Return [x, y] of the center of cell containing provided text 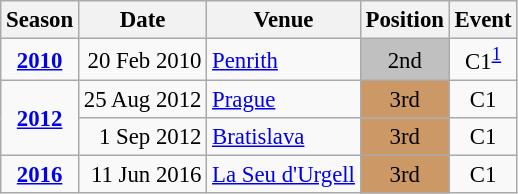
2016 [40, 175]
Penrith [284, 60]
Date [142, 20]
Position [404, 20]
Season [40, 20]
11 Jun 2016 [142, 175]
Bratislava [284, 137]
Event [483, 20]
2nd [404, 60]
2012 [40, 118]
2010 [40, 60]
20 Feb 2010 [142, 60]
C11 [483, 60]
Venue [284, 20]
1 Sep 2012 [142, 137]
Prague [284, 100]
25 Aug 2012 [142, 100]
La Seu d'Urgell [284, 175]
